Find where the given text appears and provide that cell's center as (x, y) coordinate. 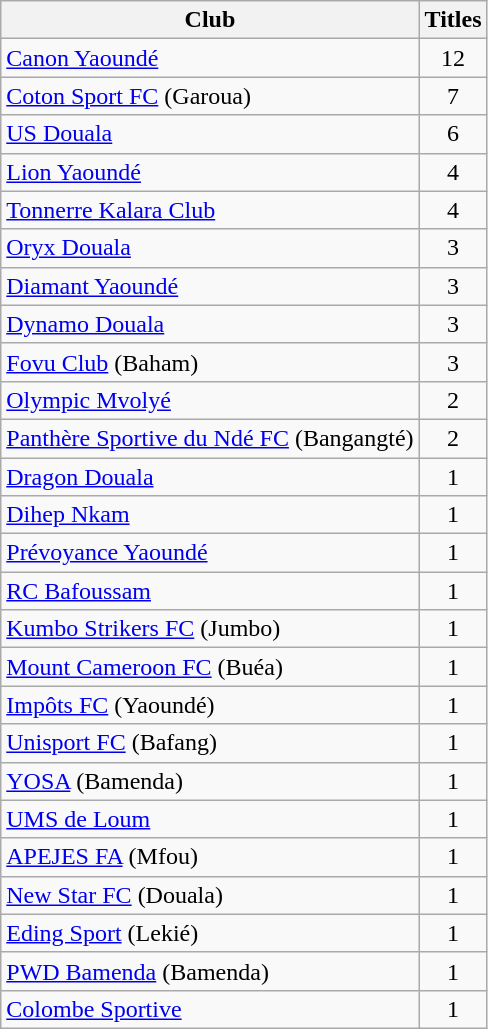
Mount Cameroon FC (Buéa) (210, 667)
Tonnerre Kalara Club (210, 210)
YOSA (Bamenda) (210, 781)
Titles (453, 20)
12 (453, 58)
Dragon Douala (210, 477)
US Douala (210, 134)
7 (453, 96)
Eding Sport (Lekié) (210, 933)
Kumbo Strikers FC (Jumbo) (210, 629)
Dynamo Douala (210, 324)
Lion Yaoundé (210, 172)
Canon Yaoundé (210, 58)
Fovu Club (Baham) (210, 362)
New Star FC (Douala) (210, 895)
Impôts FC (Yaoundé) (210, 705)
Unisport FC (Bafang) (210, 743)
Dihep Nkam (210, 515)
Prévoyance Yaoundé (210, 553)
PWD Bamenda (Bamenda) (210, 971)
APEJES FA (Mfou) (210, 857)
Coton Sport FC (Garoua) (210, 96)
Diamant Yaoundé (210, 286)
6 (453, 134)
Colombe Sportive (210, 1009)
RC Bafoussam (210, 591)
UMS de Loum (210, 819)
Club (210, 20)
Oryx Douala (210, 248)
Panthère Sportive du Ndé FC (Bangangté) (210, 438)
Olympic Mvolyé (210, 400)
